Find where the given text appears and provide that cell's center as [x, y] coordinate. 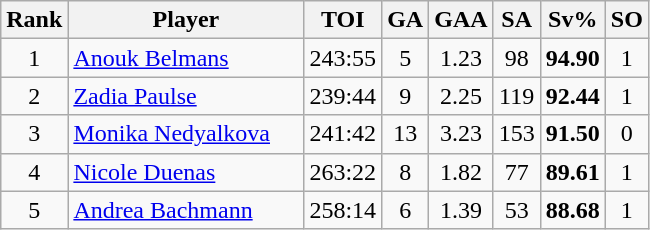
239:44 [343, 96]
98 [516, 58]
1.23 [461, 58]
1.39 [461, 210]
Andrea Bachmann [186, 210]
SO [626, 20]
3.23 [461, 134]
241:42 [343, 134]
91.50 [572, 134]
Player [186, 20]
263:22 [343, 172]
6 [406, 210]
Sv% [572, 20]
94.90 [572, 58]
4 [34, 172]
2.25 [461, 96]
258:14 [343, 210]
13 [406, 134]
153 [516, 134]
88.68 [572, 210]
92.44 [572, 96]
Nicole Duenas [186, 172]
89.61 [572, 172]
SA [516, 20]
77 [516, 172]
2 [34, 96]
GAA [461, 20]
1.82 [461, 172]
TOI [343, 20]
9 [406, 96]
119 [516, 96]
243:55 [343, 58]
8 [406, 172]
Anouk Belmans [186, 58]
0 [626, 134]
3 [34, 134]
Zadia Paulse [186, 96]
53 [516, 210]
Rank [34, 20]
GA [406, 20]
Monika Nedyalkova [186, 134]
